Output the (x, y) coordinate of the center of the cell containing the given text.  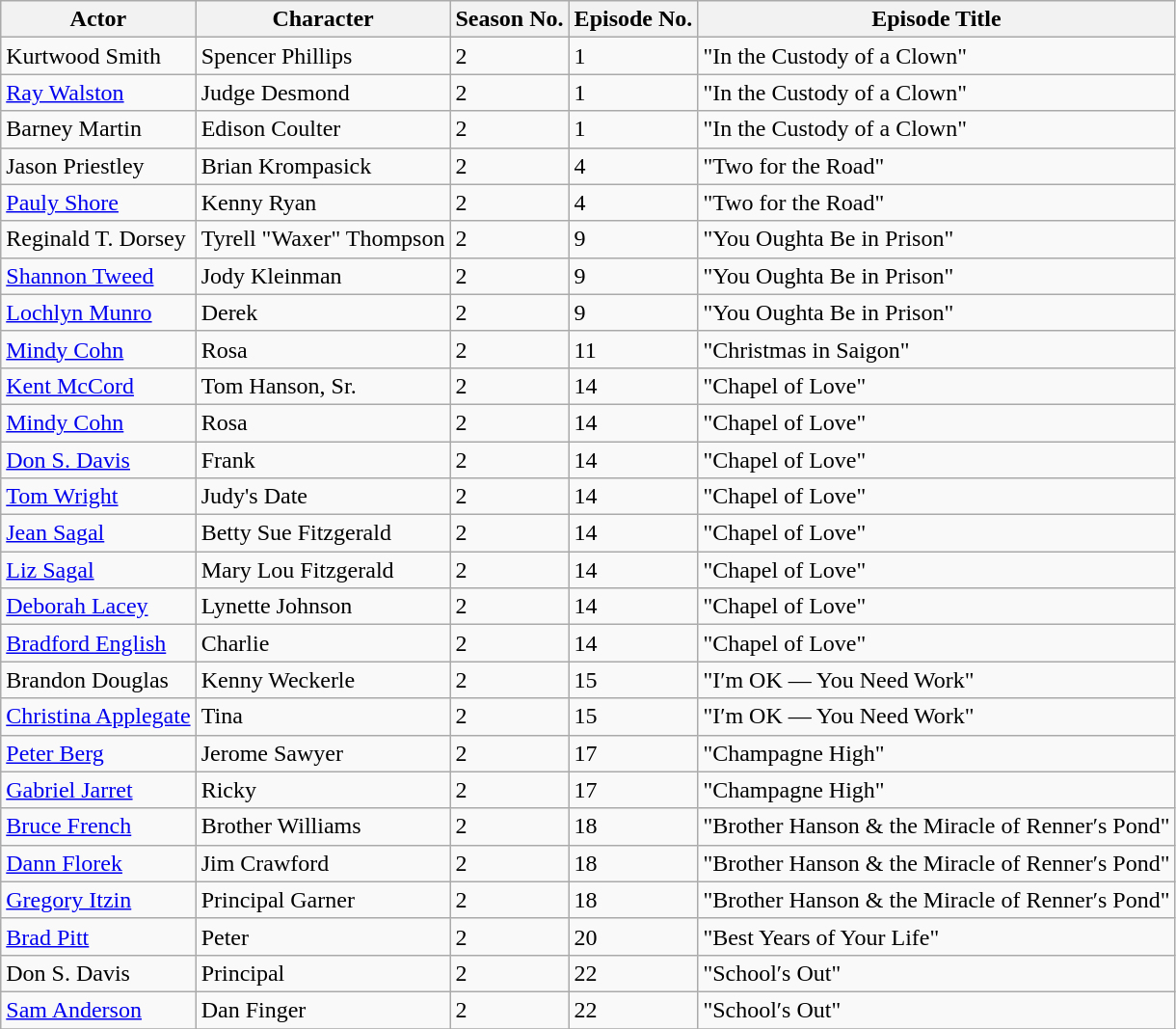
Ricky (323, 790)
Judge Desmond (323, 93)
Principal (323, 973)
Sam Anderson (98, 1010)
Actor (98, 19)
Brian Krompasick (323, 166)
11 (633, 349)
Brad Pitt (98, 936)
Deborah Lacey (98, 607)
Edison Coulter (323, 129)
Episode Title (937, 19)
Shannon Tweed (98, 276)
Judy's Date (323, 497)
Kenny Ryan (323, 203)
Gregory Itzin (98, 900)
Tina (323, 717)
Lochlyn Munro (98, 312)
Lynette Johnson (323, 607)
Brandon Douglas (98, 680)
Character (323, 19)
Jerome Sawyer (323, 753)
Tom Wright (98, 497)
Jason Priestley (98, 166)
Peter (323, 936)
Peter Berg (98, 753)
Frank (323, 460)
Kurtwood Smith (98, 56)
Jody Kleinman (323, 276)
Mary Lou Fitzgerald (323, 570)
"Christmas in Saigon" (937, 349)
Pauly Shore (98, 203)
Jim Crawford (323, 863)
Betty Sue Fitzgerald (323, 533)
Christina Applegate (98, 717)
Episode No. (633, 19)
Dann Florek (98, 863)
Dan Finger (323, 1010)
Bruce French (98, 826)
Derek (323, 312)
Tom Hanson, Sr. (323, 386)
Season No. (509, 19)
Brother Williams (323, 826)
"Best Years of Your Life" (937, 936)
Reginald T. Dorsey (98, 239)
Gabriel Jarret (98, 790)
Bradford English (98, 643)
Ray Walston (98, 93)
Charlie (323, 643)
Barney Martin (98, 129)
Kent McCord (98, 386)
Tyrell "Waxer" Thompson (323, 239)
Liz Sagal (98, 570)
Spencer Phillips (323, 56)
Jean Sagal (98, 533)
Kenny Weckerle (323, 680)
Principal Garner (323, 900)
20 (633, 936)
